Provide the (X, Y) coordinate of the cell's center where the given text is located.  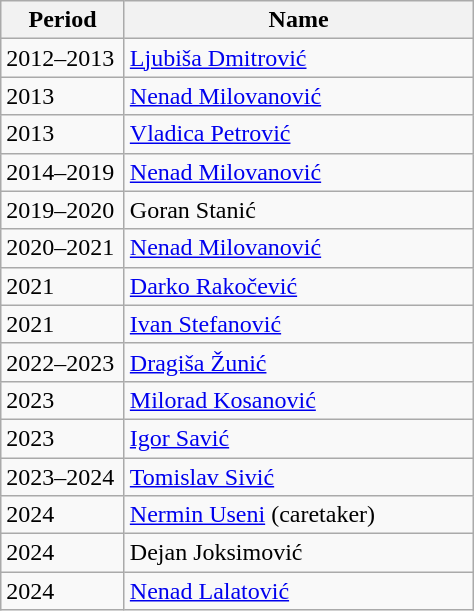
Dejan Joksimović (298, 553)
Nermin Useni (caretaker) (298, 515)
Igor Savić (298, 438)
Darko Rakočević (298, 286)
Ivan Stefanović (298, 324)
2014–2019 (63, 172)
2020–2021 (63, 248)
Period (63, 20)
Ljubiša Dmitrović (298, 58)
Milorad Kosanović (298, 400)
Vladica Petrović (298, 134)
Goran Stanić (298, 210)
2023–2024 (63, 477)
2012–2013 (63, 58)
2019–2020 (63, 210)
Nenad Lalatović (298, 591)
Name (298, 20)
Dragiša Žunić (298, 362)
2022–2023 (63, 362)
Tomislav Sivić (298, 477)
